Return (X, Y) of the center of cell containing provided text 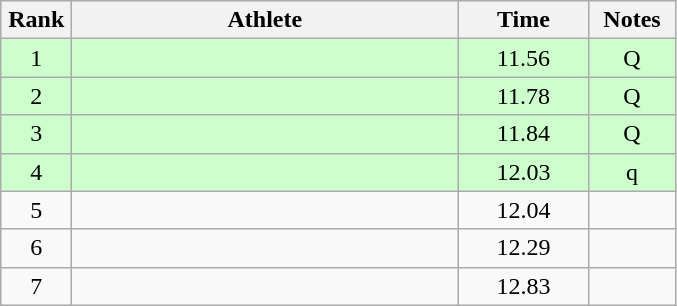
3 (36, 134)
2 (36, 96)
12.29 (524, 248)
12.03 (524, 172)
12.04 (524, 210)
7 (36, 286)
11.56 (524, 58)
5 (36, 210)
11.84 (524, 134)
4 (36, 172)
Athlete (265, 20)
Notes (632, 20)
q (632, 172)
12.83 (524, 286)
Rank (36, 20)
1 (36, 58)
Time (524, 20)
11.78 (524, 96)
6 (36, 248)
